Determine the [X, Y] coordinate at the center of the cell enclosing the given text.  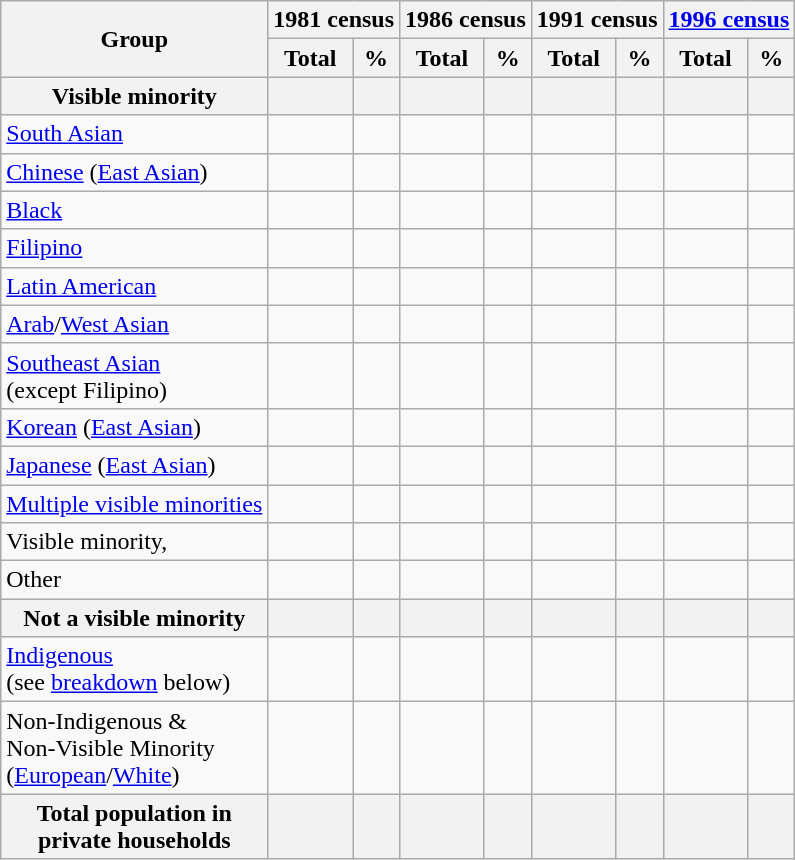
1986 census [466, 20]
1991 census [597, 20]
Multiple visible minorities [134, 503]
Japanese (East Asian) [134, 465]
Visible minority, [134, 542]
Group [134, 39]
Visible minority [134, 96]
Filipino [134, 248]
1981 census [334, 20]
Korean (East Asian) [134, 427]
Southeast Asian(except Filipino) [134, 376]
Other [134, 580]
South Asian [134, 134]
Not a visible minority [134, 618]
Black [134, 210]
Chinese (East Asian) [134, 172]
1996 census [729, 20]
Arab/West Asian [134, 324]
Total population inprivate households [134, 826]
Latin American [134, 286]
Non-Indigenous &Non-Visible Minority(European/White) [134, 748]
Indigenous(see breakdown below) [134, 670]
